Provide the (x, y) coordinate of the cell's center where the given text is located.  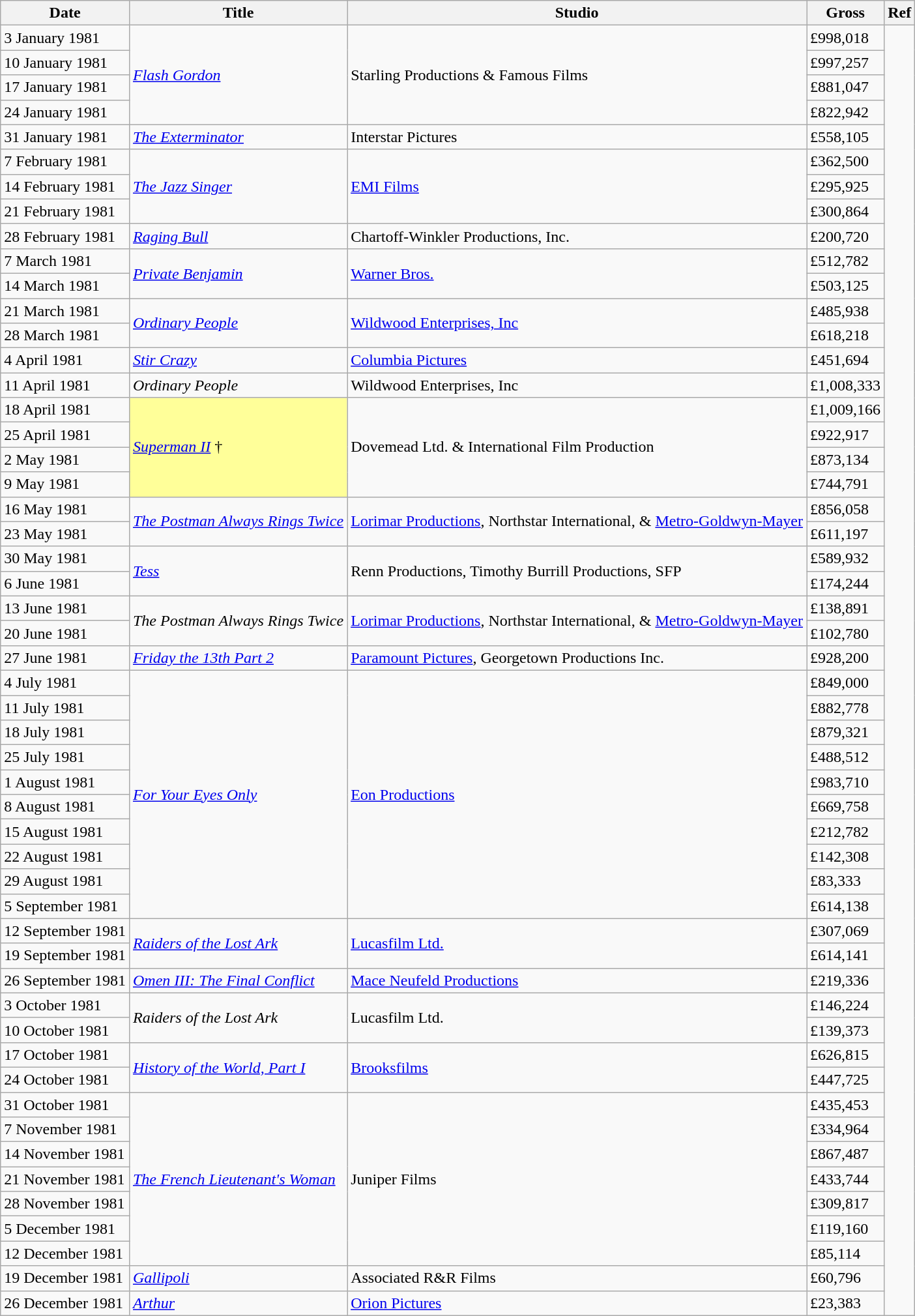
Stir Crazy (238, 360)
Chartoff-Winkler Productions, Inc. (577, 236)
Renn Productions, Timothy Burrill Productions, SFP (577, 571)
15 August 1981 (65, 832)
12 December 1981 (65, 1253)
29 August 1981 (65, 881)
4 July 1981 (65, 682)
25 April 1981 (65, 435)
Brooksfilms (577, 1067)
31 January 1981 (65, 137)
£83,333 (846, 881)
7 November 1981 (65, 1130)
14 March 1981 (65, 285)
£300,864 (846, 211)
5 September 1981 (65, 906)
Juniper Films (577, 1179)
£200,720 (846, 236)
Omen III: The Final Conflict (238, 980)
The French Lieutenant's Woman (238, 1179)
£998,018 (846, 38)
6 June 1981 (65, 583)
£362,500 (846, 162)
Flash Gordon (238, 75)
£618,218 (846, 336)
Private Benjamin (238, 273)
For Your Eyes Only (238, 794)
£485,938 (846, 311)
£744,791 (846, 484)
£212,782 (846, 832)
Title (238, 13)
Gross (846, 13)
Ref (899, 13)
16 May 1981 (65, 509)
Paramount Pictures, Georgetown Productions Inc. (577, 658)
£295,925 (846, 186)
EMI Films (577, 186)
Studio (577, 13)
18 April 1981 (65, 410)
The Jazz Singer (238, 186)
£219,336 (846, 980)
18 July 1981 (65, 733)
9 May 1981 (65, 484)
22 August 1981 (65, 856)
Superman II † (238, 447)
History of the World, Part I (238, 1067)
£102,780 (846, 633)
£873,134 (846, 460)
£451,694 (846, 360)
£309,817 (846, 1204)
8 August 1981 (65, 807)
£138,891 (846, 608)
21 March 1981 (65, 311)
14 February 1981 (65, 186)
£822,942 (846, 112)
24 January 1981 (65, 112)
21 February 1981 (65, 211)
£856,058 (846, 509)
2 May 1981 (65, 460)
7 March 1981 (65, 261)
3 October 1981 (65, 1005)
28 March 1981 (65, 336)
£1,009,166 (846, 410)
Interstar Pictures (577, 137)
11 April 1981 (65, 385)
Gallipoli (238, 1278)
Raging Bull (238, 236)
£882,778 (846, 707)
£119,160 (846, 1229)
26 September 1981 (65, 980)
23 May 1981 (65, 534)
£142,308 (846, 856)
4 April 1981 (65, 360)
Orion Pictures (577, 1303)
£447,725 (846, 1079)
£611,197 (846, 534)
3 January 1981 (65, 38)
£928,200 (846, 658)
10 January 1981 (65, 63)
Mace Neufeld Productions (577, 980)
£60,796 (846, 1278)
£139,373 (846, 1030)
14 November 1981 (65, 1154)
27 June 1981 (65, 658)
£488,512 (846, 757)
£922,917 (846, 435)
17 January 1981 (65, 87)
31 October 1981 (65, 1105)
20 June 1981 (65, 633)
£433,744 (846, 1179)
Warner Bros. (577, 273)
19 December 1981 (65, 1278)
7 February 1981 (65, 162)
17 October 1981 (65, 1055)
26 December 1981 (65, 1303)
£614,141 (846, 956)
£435,453 (846, 1105)
£589,932 (846, 559)
5 December 1981 (65, 1229)
12 September 1981 (65, 931)
25 July 1981 (65, 757)
£174,244 (846, 583)
Date (65, 13)
Arthur (238, 1303)
£849,000 (846, 682)
11 July 1981 (65, 707)
30 May 1981 (65, 559)
10 October 1981 (65, 1030)
Columbia Pictures (577, 360)
Friday the 13th Part 2 (238, 658)
£669,758 (846, 807)
£867,487 (846, 1154)
£1,008,333 (846, 385)
19 September 1981 (65, 956)
£881,047 (846, 87)
£146,224 (846, 1005)
Tess (238, 571)
£626,815 (846, 1055)
£307,069 (846, 931)
£983,710 (846, 782)
£558,105 (846, 137)
£503,125 (846, 285)
£23,383 (846, 1303)
The Exterminator (238, 137)
24 October 1981 (65, 1079)
£512,782 (846, 261)
Eon Productions (577, 794)
13 June 1981 (65, 608)
21 November 1981 (65, 1179)
£997,257 (846, 63)
28 February 1981 (65, 236)
Starling Productions & Famous Films (577, 75)
£614,138 (846, 906)
Dovemead Ltd. & International Film Production (577, 447)
28 November 1981 (65, 1204)
£85,114 (846, 1253)
Associated R&R Films (577, 1278)
£334,964 (846, 1130)
£879,321 (846, 733)
1 August 1981 (65, 782)
